Locate the cell with the specified text and output its [X, Y] center coordinate. 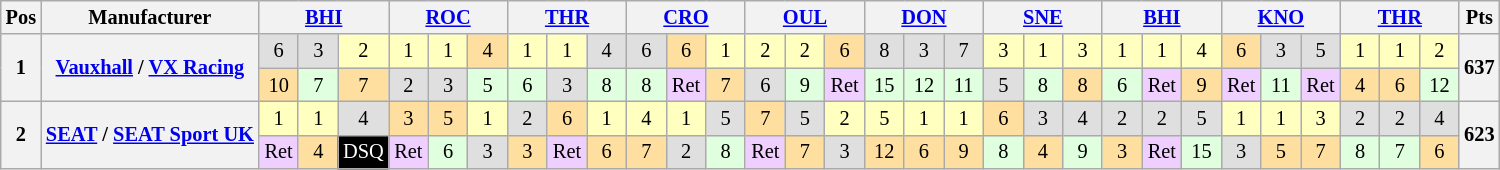
Pos [21, 17]
DSQ [363, 152]
SEAT / SEAT Sport UK [150, 134]
10 [279, 85]
OUL [804, 17]
KNO [1280, 17]
Pts [1479, 17]
SNE [1042, 17]
ROC [448, 17]
637 [1479, 68]
CRO [686, 17]
Manufacturer [150, 17]
623 [1479, 134]
Vauxhall / VX Racing [150, 68]
DON [924, 17]
